Locate the cell with the specified text and output its [X, Y] center coordinate. 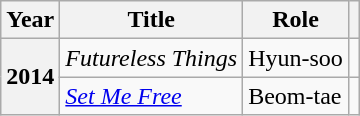
Title [152, 20]
2014 [30, 77]
Futureless Things [152, 58]
Beom-tae [296, 96]
Role [296, 20]
Set Me Free [152, 96]
Hyun-soo [296, 58]
Year [30, 20]
